Identify which cell holds the provided text, then report its (X, Y) central coordinate. 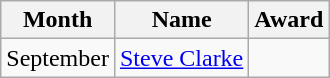
Steve Clarke (181, 58)
Name (181, 20)
Month (58, 20)
Award (289, 20)
September (58, 58)
